Locate the cell with the specified text and output its (X, Y) center coordinate. 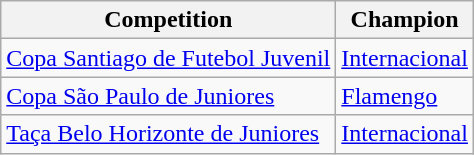
Champion (405, 20)
Copa Santiago de Futebol Juvenil (168, 58)
Copa São Paulo de Juniores (168, 96)
Taça Belo Horizonte de Juniores (168, 134)
Flamengo (405, 96)
Competition (168, 20)
